For the text-containing cell, return its midpoint in (x, y) coordinate format. 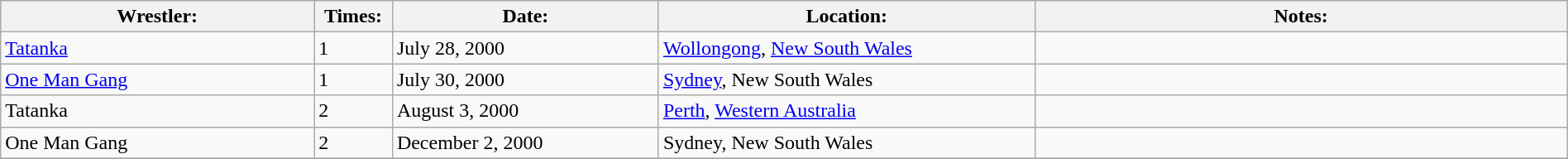
December 2, 2000 (525, 142)
July 28, 2000 (525, 48)
Notes: (1301, 17)
July 30, 2000 (525, 79)
Perth, Western Australia (847, 111)
Times: (354, 17)
Location: (847, 17)
Date: (525, 17)
Wollongong, New South Wales (847, 48)
Wrestler: (157, 17)
August 3, 2000 (525, 111)
